Scan for the cell matching the given text and deliver its (x, y) coordinate at center. 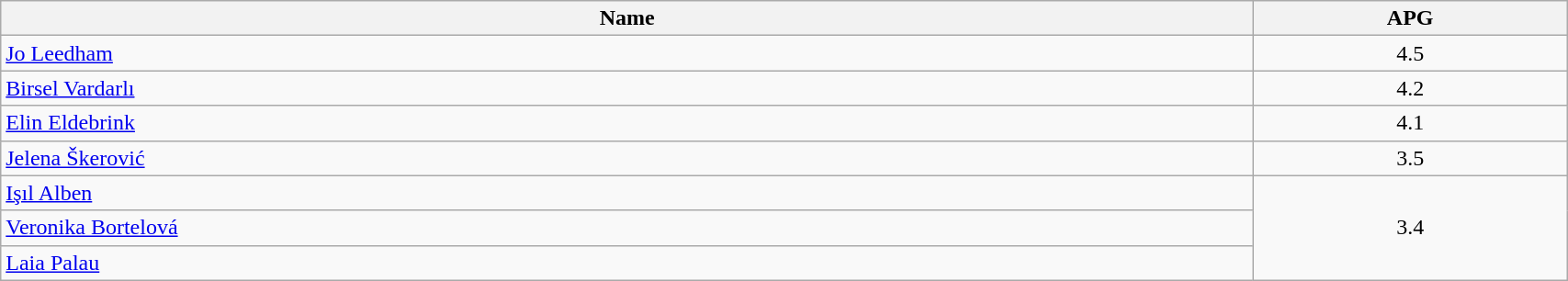
Laia Palau (627, 263)
Jelena Škerović (627, 158)
Jo Leedham (627, 53)
APG (1411, 18)
Name (627, 18)
3.4 (1411, 228)
Elin Eldebrink (627, 123)
4.5 (1411, 53)
3.5 (1411, 158)
Birsel Vardarlı (627, 88)
4.1 (1411, 123)
Işıl Alben (627, 193)
Veronika Bortelová (627, 228)
4.2 (1411, 88)
